Identify which cell holds the provided text, then report its (X, Y) central coordinate. 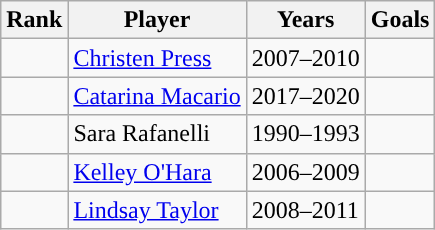
2017–2020 (306, 96)
Lindsay Taylor (157, 210)
Rank (34, 20)
2008–2011 (306, 210)
Christen Press (157, 58)
1990–1993 (306, 134)
Kelley O'Hara (157, 172)
Goals (400, 20)
2007–2010 (306, 58)
Player (157, 20)
Catarina Macario (157, 96)
Years (306, 20)
2006–2009 (306, 172)
Sara Rafanelli (157, 134)
